Locate the cell with the specified text and output its (x, y) center coordinate. 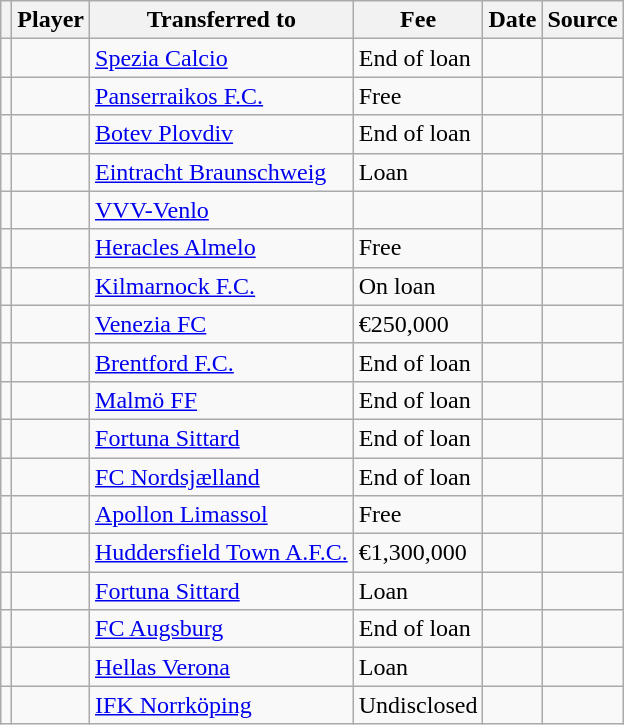
Source (582, 20)
Huddersfield Town A.F.C. (222, 553)
FC Nordsjælland (222, 477)
Malmö FF (222, 400)
FC Augsburg (222, 629)
IFK Norrköping (222, 705)
Heracles Almelo (222, 248)
Fee (418, 20)
Undisclosed (418, 705)
Date (512, 20)
Hellas Verona (222, 667)
Botev Plovdiv (222, 134)
Panserraikos F.C. (222, 96)
On loan (418, 286)
Brentford F.C. (222, 362)
Spezia Calcio (222, 58)
Player (51, 20)
Eintracht Braunschweig (222, 172)
€1,300,000 (418, 553)
Apollon Limassol (222, 515)
Transferred to (222, 20)
Kilmarnock F.C. (222, 286)
Venezia FC (222, 324)
€250,000 (418, 324)
VVV-Venlo (222, 210)
